Detect which cell encompasses the target text, then output its [X, Y] center coordinate. 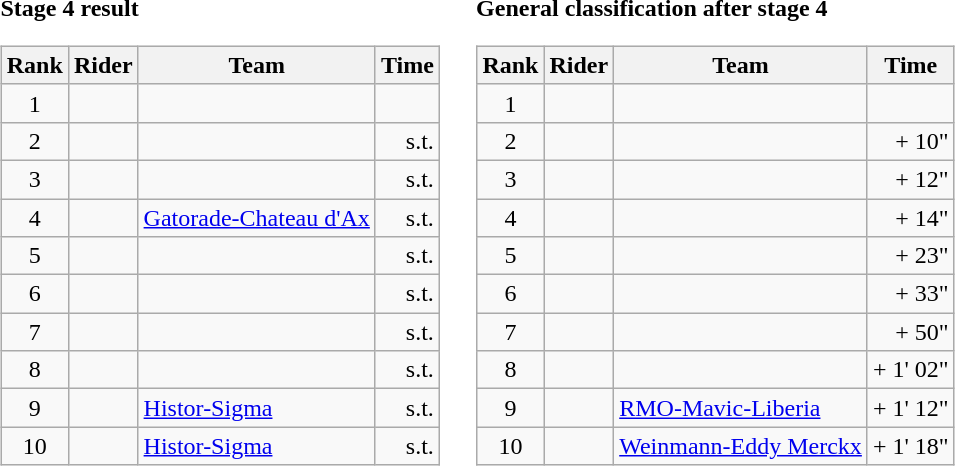
Gatorade-Chateau d'Ax [256, 217]
+ 1' 18" [910, 446]
+ 10" [910, 141]
+ 1' 12" [910, 408]
+ 12" [910, 179]
+ 50" [910, 332]
Weinmann-Eddy Merckx [741, 446]
+ 1' 02" [910, 370]
+ 14" [910, 217]
RMO-Mavic-Liberia [741, 408]
+ 33" [910, 294]
+ 23" [910, 256]
